For the text-containing cell, return its midpoint in (X, Y) coordinate format. 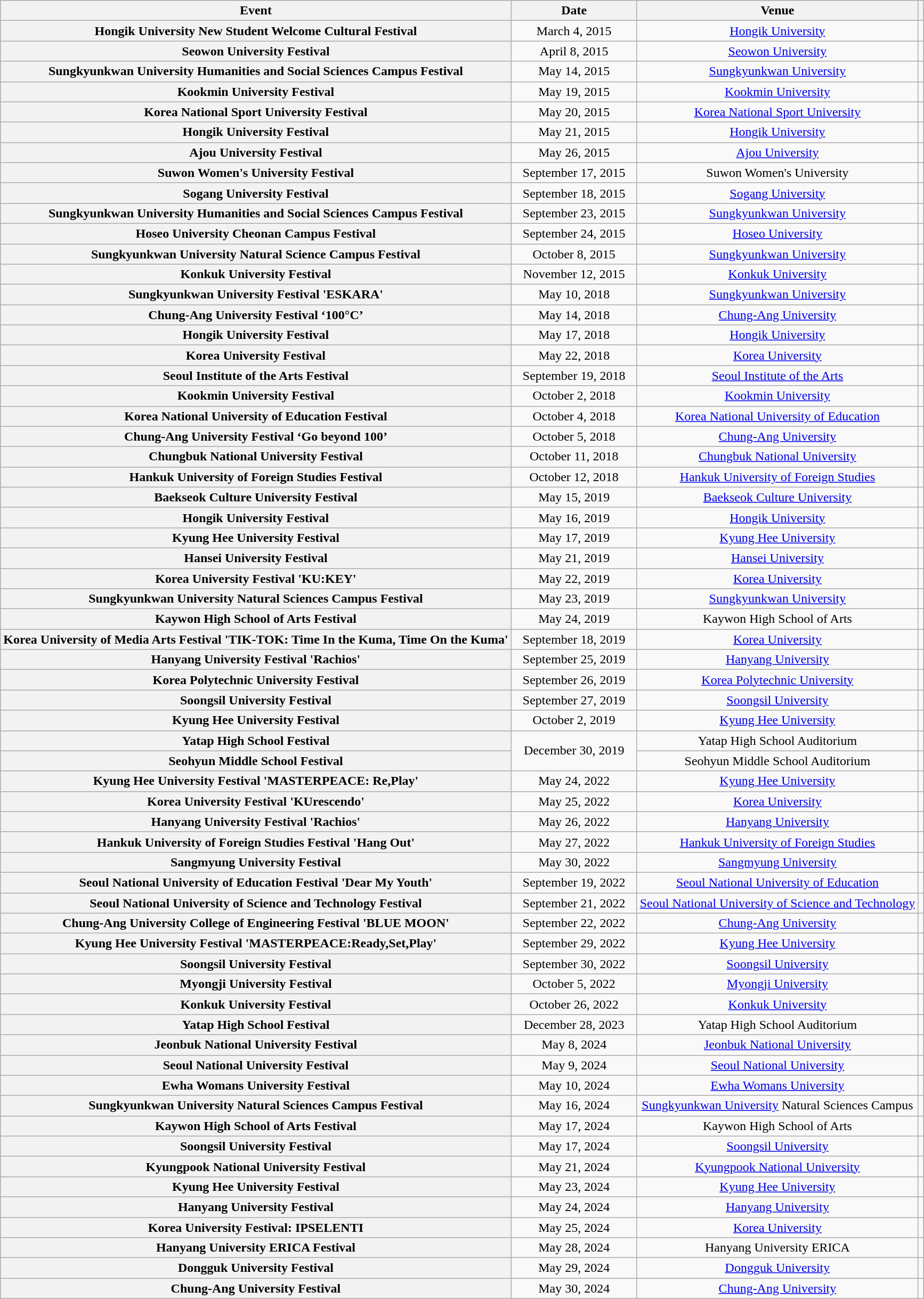
Chung-Ang University Festival ‘100°C’ (256, 315)
September 19, 2018 (574, 376)
Korea Polytechnic University (777, 680)
Hoseo University (777, 233)
May 16, 2024 (574, 1106)
May 19, 2015 (574, 92)
Ajou University (777, 152)
September 18, 2015 (574, 193)
May 25, 2022 (574, 801)
May 17, 2019 (574, 538)
Hankuk University of Foreign Studies Festival 'Hang Out' (256, 842)
May 23, 2019 (574, 599)
Seoul National University of Education (777, 882)
Hansei University (777, 558)
Sangmyung University Festival (256, 862)
May 21, 2015 (574, 132)
Hansei University Festival (256, 558)
Sogang University Festival (256, 193)
December 28, 2023 (574, 1025)
Hanyang University Festival (256, 1207)
Venue (777, 11)
Seohyun Middle School Auditorium (777, 761)
May 26, 2022 (574, 822)
May 27, 2022 (574, 842)
May 24, 2022 (574, 781)
May 8, 2024 (574, 1045)
Sungkyunkwan University Natural Science Campus Festival (256, 254)
Seoul National University of Science and Technology Festival (256, 903)
Korea National Sport University (777, 112)
Korea University of Media Arts Festival 'TIK-TOK: Time In the Kuma, Time On the Kuma' (256, 639)
Sungkyunkwan University Natural Sciences Campus (777, 1106)
Suwon Women's University Festival (256, 173)
May 22, 2018 (574, 355)
Ewha Womans University Festival (256, 1085)
Chung-Ang University Festival ‘Go beyond 100’ (256, 436)
May 21, 2024 (574, 1166)
May 14, 2018 (574, 315)
September 30, 2022 (574, 964)
May 24, 2024 (574, 1207)
October 2, 2019 (574, 720)
October 8, 2015 (574, 254)
Kyungpook National University (777, 1166)
Chung-Ang University College of Engineering Festival 'BLUE MOON' (256, 923)
May 30, 2022 (574, 862)
Hongik University New Student Welcome Cultural Festival (256, 31)
May 24, 2019 (574, 619)
March 4, 2015 (574, 31)
May 25, 2024 (574, 1227)
Myongji University (777, 984)
Chung-Ang University Festival (256, 1288)
Korea National University of Education (777, 416)
September 21, 2022 (574, 903)
Jeonbuk National University (777, 1045)
May 28, 2024 (574, 1248)
May 22, 2019 (574, 578)
Jeonbuk National University Festival (256, 1045)
Korea University Festival 'KU:KEY' (256, 578)
Hanyang University ERICA Festival (256, 1248)
Baekseok Culture University Festival (256, 497)
April 8, 2015 (574, 51)
Korea National Sport University Festival (256, 112)
May 23, 2024 (574, 1187)
Chungbuk National University (777, 457)
May 20, 2015 (574, 112)
September 22, 2022 (574, 923)
Hanyang University ERICA (777, 1248)
May 14, 2015 (574, 71)
Korea National University of Education Festival (256, 416)
Seowon University (777, 51)
October 5, 2018 (574, 436)
September 25, 2019 (574, 660)
Event (256, 11)
May 16, 2019 (574, 517)
October 11, 2018 (574, 457)
May 10, 2018 (574, 295)
September 29, 2022 (574, 944)
October 2, 2018 (574, 396)
October 12, 2018 (574, 477)
Ajou University Festival (256, 152)
Seoul Institute of the Arts (777, 376)
May 10, 2024 (574, 1085)
Baekseok Culture University (777, 497)
November 12, 2015 (574, 274)
Seoul National University of Science and Technology (777, 903)
Korea University Festival 'KUrescendo' (256, 801)
September 26, 2019 (574, 680)
September 23, 2015 (574, 213)
Dongguk University (777, 1268)
Korea University Festival (256, 355)
October 26, 2022 (574, 1004)
September 18, 2019 (574, 639)
May 15, 2019 (574, 497)
Sogang University (777, 193)
Date (574, 11)
May 9, 2024 (574, 1065)
Suwon Women's University (777, 173)
Kyungpook National University Festival (256, 1166)
October 4, 2018 (574, 416)
Ewha Womans University (777, 1085)
Myongji University Festival (256, 984)
Seoul National University Festival (256, 1065)
Kyung Hee University Festival 'MASTERPEACE:Ready,Set,Play' (256, 944)
May 26, 2015 (574, 152)
Korea Polytechnic University Festival (256, 680)
September 24, 2015 (574, 233)
May 30, 2024 (574, 1288)
May 17, 2018 (574, 335)
Sangmyung University (777, 862)
Kyung Hee University Festival 'MASTERPEACE: Re,Play' (256, 781)
Dongguk University Festival (256, 1268)
Seoul National University of Education Festival 'Dear My Youth' (256, 882)
Seohyun Middle School Festival (256, 761)
Korea University Festival: IPSELENTI (256, 1227)
May 29, 2024 (574, 1268)
May 21, 2019 (574, 558)
September 17, 2015 (574, 173)
September 27, 2019 (574, 700)
October 5, 2022 (574, 984)
December 30, 2019 (574, 751)
September 19, 2022 (574, 882)
Hoseo University Cheonan Campus Festival (256, 233)
Chungbuk National University Festival (256, 457)
Seowon University Festival (256, 51)
Hankuk University of Foreign Studies Festival (256, 477)
Seoul National University (777, 1065)
Sungkyunkwan University Festival 'ESKARA' (256, 295)
Seoul Institute of the Arts Festival (256, 376)
